Search for the cell housing the specified text and yield its (x, y) center coordinate. 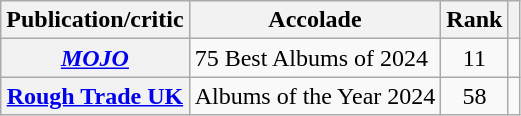
Rank (474, 20)
Publication/critic (95, 20)
75 Best Albums of 2024 (315, 58)
11 (474, 58)
Accolade (315, 20)
Rough Trade UK (95, 96)
MOJO (95, 58)
Albums of the Year 2024 (315, 96)
58 (474, 96)
